Determine the (X, Y) coordinate at the center of the cell enclosing the given text.  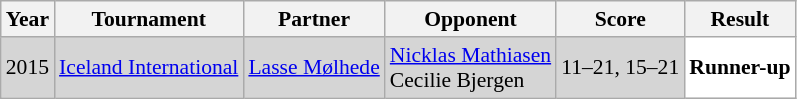
Tournament (148, 19)
Year (28, 19)
Score (620, 19)
Result (740, 19)
Runner-up (740, 68)
Nicklas Mathiasen Cecilie Bjergen (470, 68)
Lasse Mølhede (314, 68)
2015 (28, 68)
11–21, 15–21 (620, 68)
Opponent (470, 19)
Iceland International (148, 68)
Partner (314, 19)
